Find where the given text appears and provide that cell's center as [X, Y] coordinate. 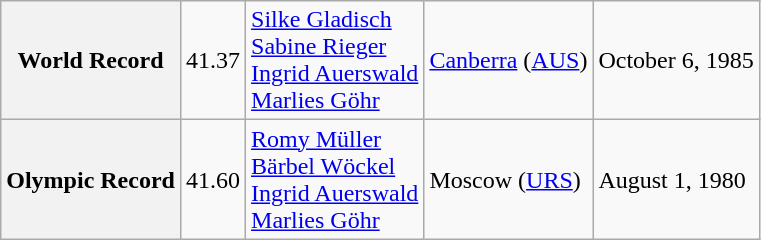
Silke Gladisch Sabine Rieger Ingrid Auerswald Marlies Göhr [335, 60]
Romy Müller Bärbel Wöckel Ingrid Auerswald Marlies Göhr [335, 180]
Canberra (AUS) [508, 60]
41.37 [212, 60]
August 1, 1980 [676, 180]
World Record [91, 60]
October 6, 1985 [676, 60]
41.60 [212, 180]
Moscow (URS) [508, 180]
Olympic Record [91, 180]
